For the text-containing cell, return its midpoint in (x, y) coordinate format. 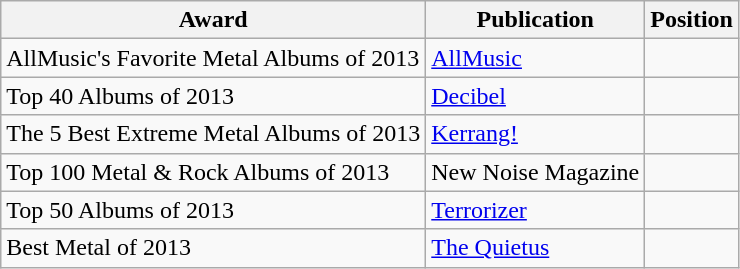
Kerrang! (536, 134)
Publication (536, 20)
The Quietus (536, 248)
Position (692, 20)
Top 40 Albums of 2013 (214, 96)
New Noise Magazine (536, 172)
Decibel (536, 96)
AllMusic's Favorite Metal Albums of 2013 (214, 58)
AllMusic (536, 58)
Best Metal of 2013 (214, 248)
Top 100 Metal & Rock Albums of 2013 (214, 172)
The 5 Best Extreme Metal Albums of 2013 (214, 134)
Terrorizer (536, 210)
Award (214, 20)
Top 50 Albums of 2013 (214, 210)
